For the text-containing cell, return its midpoint in (X, Y) coordinate format. 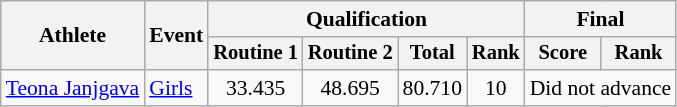
Teona Janjgava (72, 88)
Routine 2 (350, 54)
Girls (176, 88)
Score (563, 54)
Did not advance (601, 88)
Athlete (72, 36)
Qualification (366, 19)
48.695 (350, 88)
80.710 (432, 88)
Event (176, 36)
Final (601, 19)
10 (496, 88)
Total (432, 54)
Routine 1 (256, 54)
33.435 (256, 88)
